Provide the [X, Y] coordinate of the cell's center where the given text is located.  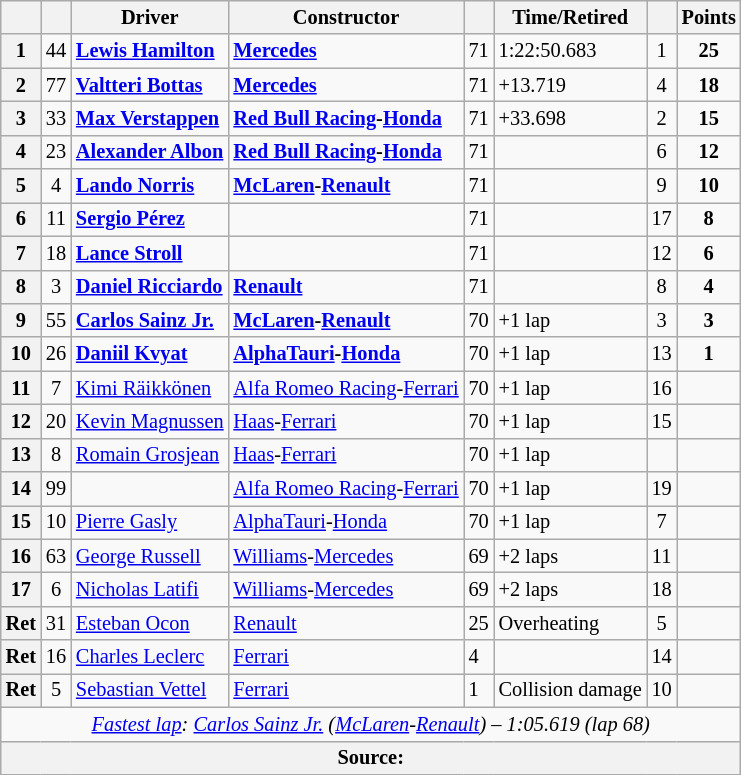
Overheating [570, 623]
Carlos Sainz Jr. [150, 320]
Esteban Ocon [150, 623]
Constructor [346, 17]
44 [56, 51]
+13.719 [570, 85]
20 [56, 421]
Nicholas Latifi [150, 589]
Source: [371, 758]
Valtteri Bottas [150, 85]
Charles Leclerc [150, 657]
63 [56, 556]
Lando Norris [150, 186]
+33.698 [570, 118]
55 [56, 320]
19 [662, 489]
33 [56, 118]
Lance Stroll [150, 253]
Kimi Räikkönen [150, 388]
Driver [150, 17]
Kevin Magnussen [150, 421]
Daniel Ricciardo [150, 287]
1:22:50.683 [570, 51]
Time/Retired [570, 17]
31 [56, 623]
99 [56, 489]
Sebastian Vettel [150, 690]
Collision damage [570, 690]
Sergio Pérez [150, 219]
Fastest lap: Carlos Sainz Jr. (McLaren-Renault) – 1:05.619 (lap 68) [371, 724]
George Russell [150, 556]
Alexander Albon [150, 152]
Daniil Kvyat [150, 354]
Pierre Gasly [150, 522]
23 [56, 152]
Lewis Hamilton [150, 51]
77 [56, 85]
Romain Grosjean [150, 455]
26 [56, 354]
Points [709, 17]
Max Verstappen [150, 118]
